Extract the [X, Y] coordinate from the center of the cell holding the provided text.  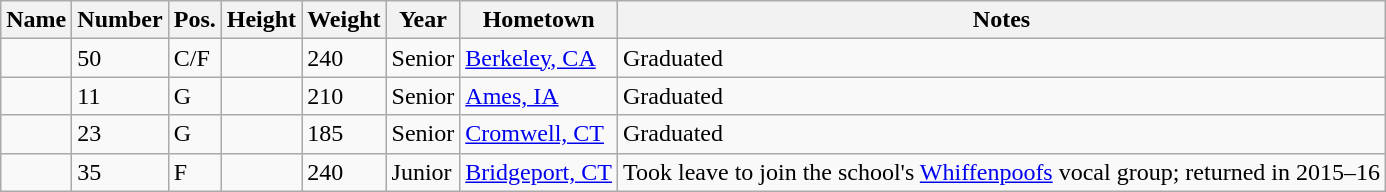
Pos. [194, 20]
50 [120, 58]
Junior [423, 172]
Cromwell, CT [539, 134]
C/F [194, 58]
210 [344, 96]
Name [36, 20]
Notes [1001, 20]
Year [423, 20]
Took leave to join the school's Whiffenpoofs vocal group; returned in 2015–16 [1001, 172]
Ames, IA [539, 96]
Weight [344, 20]
185 [344, 134]
Number [120, 20]
Hometown [539, 20]
23 [120, 134]
35 [120, 172]
11 [120, 96]
Bridgeport, CT [539, 172]
F [194, 172]
Berkeley, CA [539, 58]
Height [261, 20]
